Pinpoint the cell where the given text exists, returning its (x, y) midpoint coordinate. 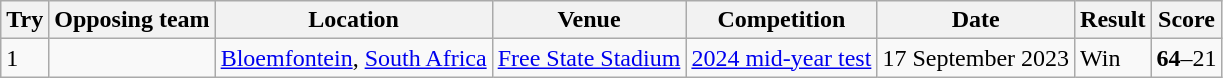
Free State Stadium (589, 58)
Competition (782, 20)
Result (1113, 20)
Date (976, 20)
Try (25, 20)
Location (354, 20)
Win (1113, 58)
Bloemfontein, South Africa (354, 58)
17 September 2023 (976, 58)
Opposing team (132, 20)
1 (25, 58)
64–21 (1186, 58)
2024 mid-year test (782, 58)
Venue (589, 20)
Score (1186, 20)
